Output the (X, Y) coordinate of the center of the cell containing the given text.  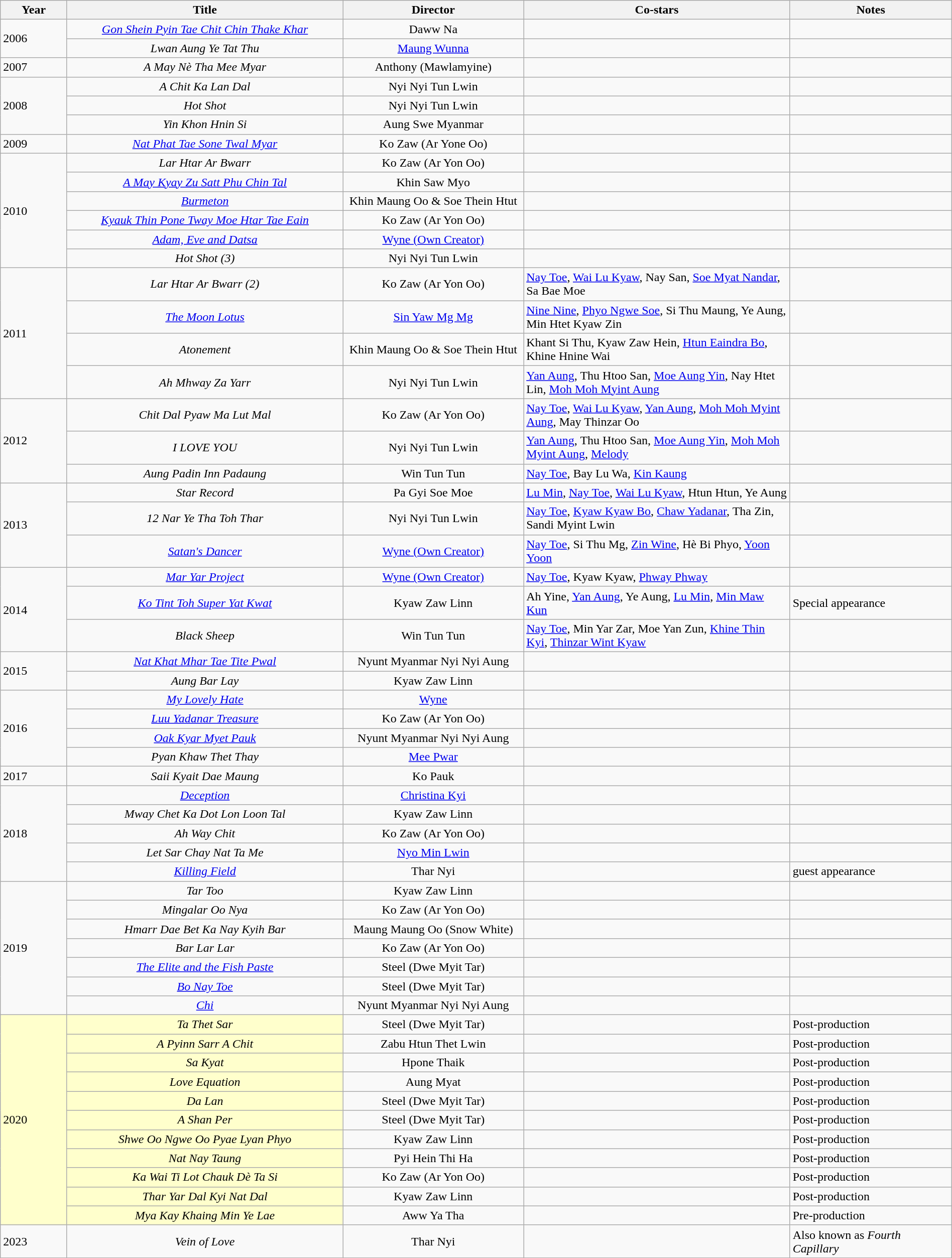
2011 (34, 333)
2020 (34, 1120)
Year (34, 10)
Black Sheep (205, 636)
Yin Khon Hnin Si (205, 124)
Hot Shot (205, 105)
2018 (34, 833)
2023 (34, 1241)
Ah Mhway Za Yarr (205, 383)
Hot Shot (3) (205, 259)
Lar Htar Ar Bwarr (2) (205, 284)
Daww Na (433, 29)
Khin Saw Myo (433, 182)
2009 (34, 144)
Pyi Hein Thi Ha (433, 1158)
Da Lan (205, 1101)
Aung Myat (433, 1082)
Mya Kay Khaing Min Ye Lae (205, 1215)
Khant Si Thu, Kyaw Zaw Hein, Htun Eaindra Bo, Khine Hnine Wai (657, 349)
Special appearance (871, 602)
Vein of Love (205, 1241)
Yan Aung, Thu Htoo San, Moe Aung Yin, Nay Htet Lin, Moh Moh Myint Aung (657, 383)
Yan Aung, Thu Htoo San, Moe Aung Yin, Moh Moh Myint Aung, Melody (657, 448)
The Moon Lotus (205, 317)
2014 (34, 609)
2017 (34, 776)
A Shan Per (205, 1120)
2013 (34, 525)
Ka Wai Ti Lot Chauk Dè Ta Si (205, 1177)
Co-stars (657, 10)
Nay Toe, Si Thu Mg, Zin Wine, Hè Bi Phyo, Yoon Yoon (657, 551)
Mee Pwar (433, 757)
Chi (205, 1005)
Bo Nay Toe (205, 986)
Hmarr Dae Bet Ka Nay Kyih Bar (205, 929)
Pa Gyi Soe Moe (433, 492)
Mway Chet Ka Dot Lon Loon Tal (205, 814)
Mar Yar Project (205, 577)
Let Sar Chay Nat Ta Me (205, 852)
Shwe Oo Ngwe Oo Pyae Lyan Phyo (205, 1139)
Lwan Aung Ye Tat Thu (205, 48)
Mingalar Oo Nya (205, 910)
A May Kyay Zu Satt Phu Chin Tal (205, 182)
Zabu Htun Thet Lwin (433, 1044)
12 Nar Ye Tha Toh Thar (205, 518)
A May Nè Tha Mee Myar (205, 67)
Love Equation (205, 1082)
Nay Toe, Min Yar Zar, Moe Yan Zun, Khine Thin Kyi, Thinzar Wint Kyaw (657, 636)
Nat Phat Tae Sone Twal Myar (205, 144)
Lu Min, Nay Toe, Wai Lu Kyaw, Htun Htun, Ye Aung (657, 492)
Satan's Dancer (205, 551)
Nay Toe, Kyaw Kyaw, Phway Phway (657, 577)
Atonement (205, 349)
A Pyinn Sarr A Chit (205, 1044)
The Elite and the Fish Paste (205, 967)
Saii Kyait Dae Maung (205, 776)
2016 (34, 728)
Nyo Min Lwin (433, 852)
Title (205, 10)
Adam, Eve and Datsa (205, 239)
2006 (34, 39)
Nine Nine, Phyo Ngwe Soe, Si Thu Maung, Ye Aung, Min Htet Kyaw Zin (657, 317)
Sin Yaw Mg Mg (433, 317)
Hpone Thaik (433, 1063)
Notes (871, 10)
Nay Toe, Wai Lu Kyaw, Nay San, Soe Myat Nandar, Sa Bae Moe (657, 284)
Ah Way Chit (205, 833)
Deception (205, 795)
Gon Shein Pyin Tae Chit Chin Thake Khar (205, 29)
Luu Yadanar Treasure (205, 719)
Aww Ya Tha (433, 1215)
Thar Yar Dal Kyi Nat Dal (205, 1196)
Lar Htar Ar Bwarr (205, 163)
Bar Lar Lar (205, 948)
Burmeton (205, 201)
Nat Nay Taung (205, 1158)
Also known as Fourth Capillary (871, 1241)
Killing Field (205, 871)
Oak Kyar Myet Pauk (205, 738)
Nay Toe, Wai Lu Kyaw, Yan Aung, Moh Moh Myint Aung, May Thinzar Oo (657, 415)
Ko Tint Toh Super Yat Kwat (205, 602)
2015 (34, 671)
Aung Swe Myanmar (433, 124)
2008 (34, 105)
Aung Bar Lay (205, 680)
Director (433, 10)
A Chit Ka Lan Dal (205, 86)
Chit Dal Pyaw Ma Lut Mal (205, 415)
Star Record (205, 492)
2007 (34, 67)
Maung Maung Oo (Snow White) (433, 929)
Maung Wunna (433, 48)
Aung Padin Inn Padaung (205, 473)
Ko Pauk (433, 776)
2012 (34, 441)
Kyauk Thin Pone Tway Moe Htar Tae Eain (205, 220)
Anthony (Mawlamyine) (433, 67)
Pre-production (871, 1215)
Ko Zaw (Ar Yone Oo) (433, 144)
Christina Kyi (433, 795)
2010 (34, 210)
Tar Too (205, 891)
Nat Khat Mhar Tae Tite Pwal (205, 661)
Nay Toe, Kyaw Kyaw Bo, Chaw Yadanar, Tha Zin, Sandi Myint Lwin (657, 518)
Nay Toe, Bay Lu Wa, Kin Kaung (657, 473)
My Lovely Hate (205, 700)
Sa Kyat (205, 1063)
guest appearance (871, 871)
2019 (34, 948)
Wyne (433, 700)
I LOVE YOU (205, 448)
Ah Yine, Yan Aung, Ye Aung, Lu Min, Min Maw Kun (657, 602)
Ta Thet Sar (205, 1025)
Pyan Khaw Thet Thay (205, 757)
